For the text-containing cell, return its midpoint in [X, Y] coordinate format. 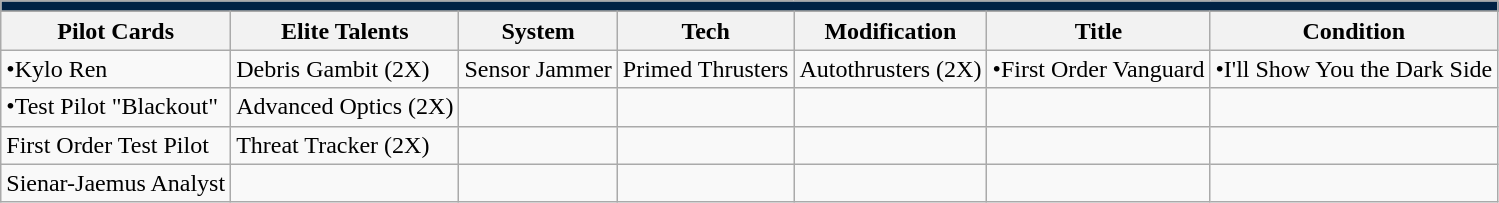
First Order Test Pilot [116, 145]
Primed Thrusters [706, 69]
Elite Talents [345, 31]
•First Order Vanguard [1098, 69]
Condition [1354, 31]
Modification [890, 31]
•Test Pilot "Blackout" [116, 107]
System [538, 31]
Tech [706, 31]
Title [1098, 31]
Pilot Cards [116, 31]
Advanced Optics (2X) [345, 107]
Autothrusters (2X) [890, 69]
•I'll Show You the Dark Side [1354, 69]
•Kylo Ren [116, 69]
Sensor Jammer [538, 69]
Sienar-Jaemus Analyst [116, 183]
Threat Tracker (2X) [345, 145]
Debris Gambit (2X) [345, 69]
